Return [x, y] of the center of cell containing provided text 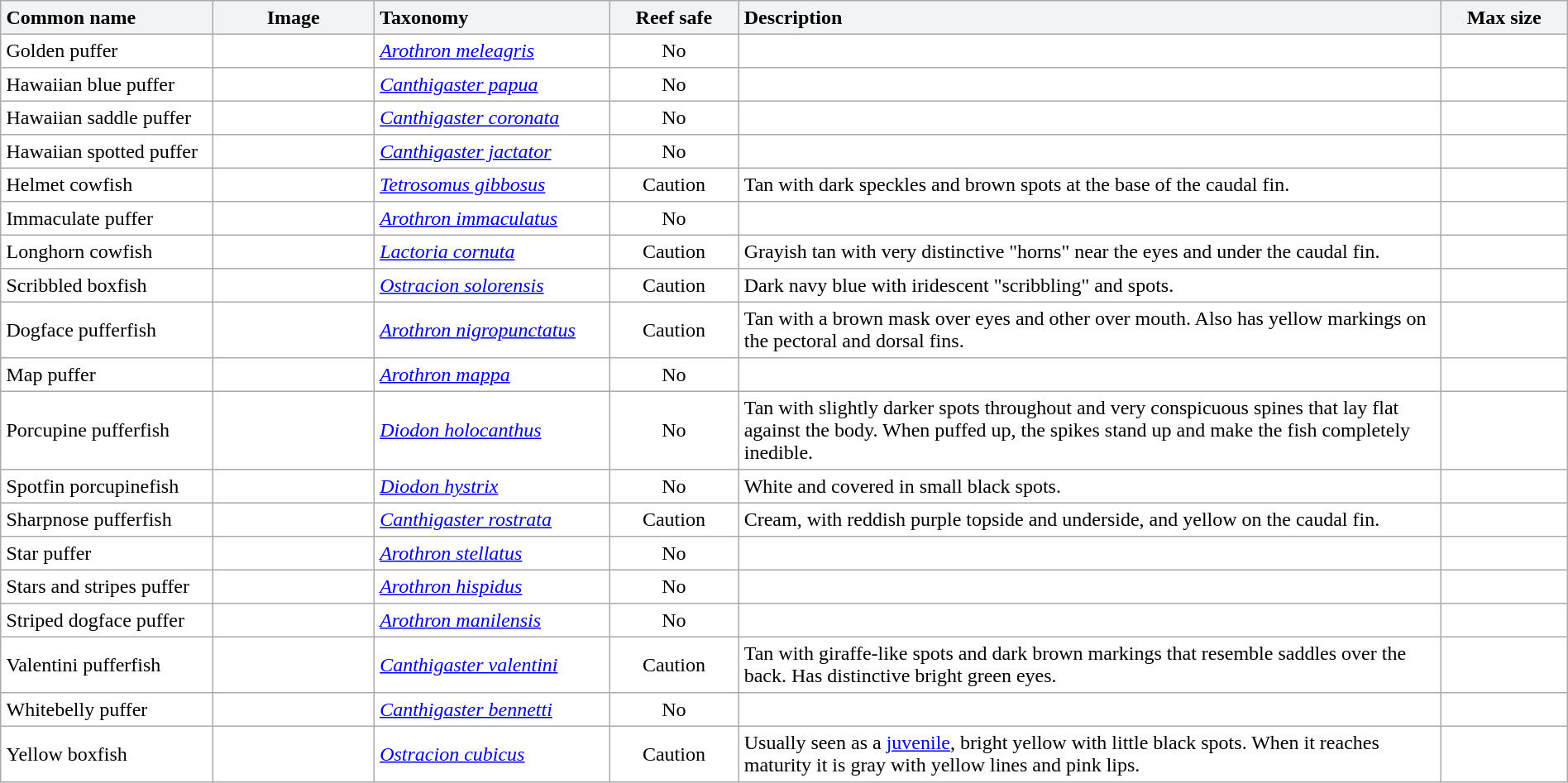
Scribbled boxfish [107, 285]
Canthigaster jactator [491, 151]
Tan with dark speckles and brown spots at the base of the caudal fin. [1090, 184]
Porcupine pufferfish [107, 430]
Canthigaster valentini [491, 665]
Taxonomy [491, 17]
Sharpnose pufferfish [107, 519]
Arothron meleagris [491, 50]
White and covered in small black spots. [1090, 486]
Ostracion solorensis [491, 285]
Canthigaster coronata [491, 117]
Canthigaster rostrata [491, 519]
Arothron hispidus [491, 586]
Lactoria cornuta [491, 251]
Longhorn cowfish [107, 251]
Reef safe [674, 17]
Diodon holocanthus [491, 430]
Arothron manilensis [491, 620]
Stars and stripes puffer [107, 586]
Map puffer [107, 375]
Whitebelly puffer [107, 709]
Tan with giraffe-like spots and dark brown markings that resemble saddles over the back. Has distinctive bright green eyes. [1090, 665]
Immaculate puffer [107, 218]
Ostracion cubicus [491, 754]
Common name [107, 17]
Diodon hystrix [491, 486]
Arothron nigropunctatus [491, 330]
Image [293, 17]
Dogface pufferfish [107, 330]
Hawaiian spotted puffer [107, 151]
Cream, with reddish purple topside and underside, and yellow on the caudal fin. [1090, 519]
Arothron mappa [491, 375]
Striped dogface puffer [107, 620]
Dark navy blue with iridescent "scribbling" and spots. [1090, 285]
Canthigaster bennetti [491, 709]
Tan with a brown mask over eyes and other over mouth. Also has yellow markings on the pectoral and dorsal fins. [1090, 330]
Golden puffer [107, 50]
Tetrosomus gibbosus [491, 184]
Star puffer [107, 553]
Arothron stellatus [491, 553]
Grayish tan with very distinctive "horns" near the eyes and under the caudal fin. [1090, 251]
Usually seen as a juvenile, bright yellow with little black spots. When it reaches maturity it is gray with yellow lines and pink lips. [1090, 754]
Description [1090, 17]
Arothron immaculatus [491, 218]
Max size [1503, 17]
Yellow boxfish [107, 754]
Hawaiian blue puffer [107, 84]
Hawaiian saddle puffer [107, 117]
Canthigaster papua [491, 84]
Valentini pufferfish [107, 665]
Spotfin porcupinefish [107, 486]
Helmet cowfish [107, 184]
